Search for the cell housing the specified text and yield its (x, y) center coordinate. 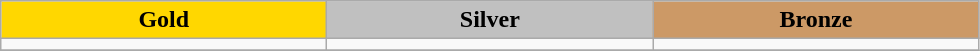
Gold (164, 20)
Silver (490, 20)
Bronze (816, 20)
